From the cell containing the given text, extract its center point as (x, y) coordinate. 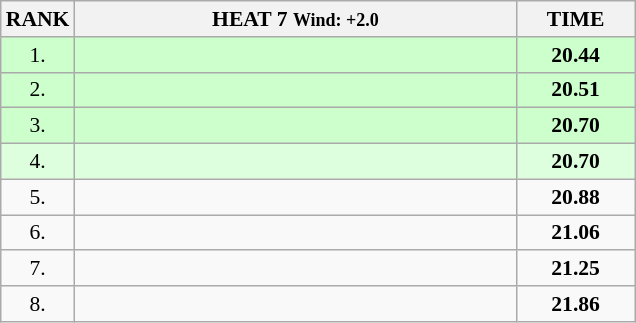
8. (38, 304)
3. (38, 126)
RANK (38, 19)
21.06 (576, 233)
20.44 (576, 55)
20.88 (576, 197)
TIME (576, 19)
1. (38, 55)
HEAT 7 Wind: +2.0 (295, 19)
21.86 (576, 304)
20.51 (576, 90)
6. (38, 233)
21.25 (576, 269)
5. (38, 197)
2. (38, 90)
7. (38, 269)
4. (38, 162)
